Identify which cell holds the provided text, then report its [x, y] central coordinate. 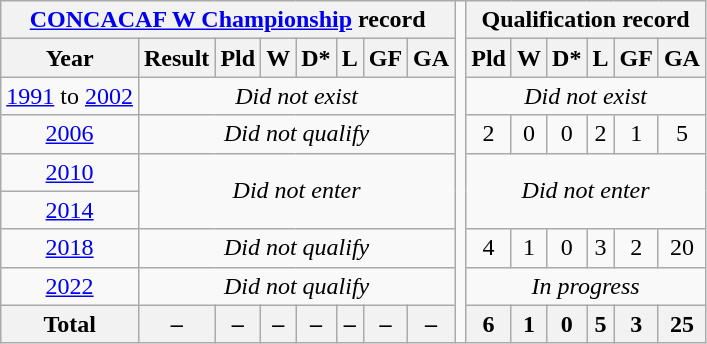
4 [489, 248]
2018 [70, 248]
Total [70, 324]
Year [70, 58]
6 [489, 324]
2010 [70, 172]
20 [682, 248]
CONCACAF W Championship record [228, 20]
1991 to 2002 [70, 96]
25 [682, 324]
2022 [70, 286]
Result [176, 58]
In progress [586, 286]
2014 [70, 210]
Qualification record [586, 20]
2006 [70, 134]
